Scan for the cell matching the given text and deliver its [x, y] coordinate at center. 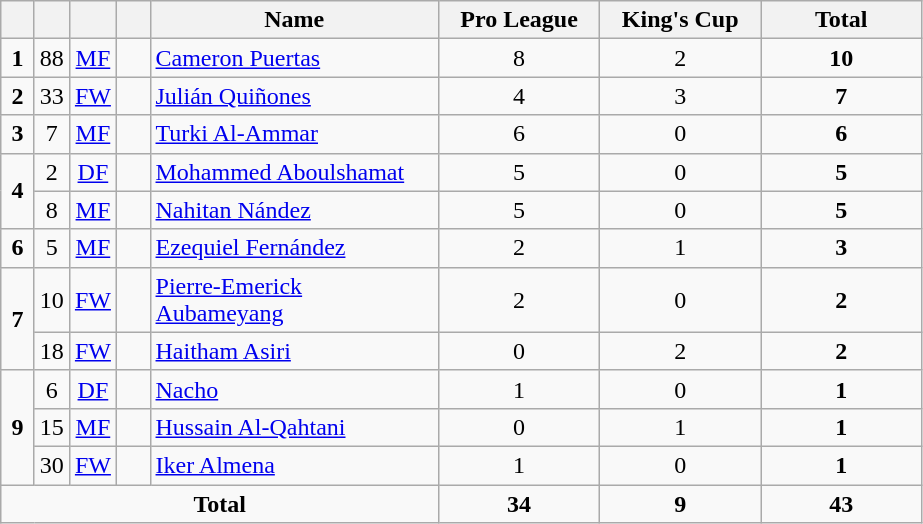
34 [520, 503]
Nahitan Nández [294, 210]
88 [52, 58]
30 [52, 465]
Julián Quiñones [294, 96]
Iker Almena [294, 465]
Hussain Al-Qahtani [294, 427]
Turki Al-Ammar [294, 134]
Pierre-Emerick Aubameyang [294, 300]
King's Cup [680, 20]
Cameron Puertas [294, 58]
Haitham Asiri [294, 351]
Pro League [520, 20]
43 [842, 503]
Ezequiel Fernández [294, 248]
Mohammed Aboulshamat [294, 172]
18 [52, 351]
Nacho [294, 389]
33 [52, 96]
15 [52, 427]
Name [294, 20]
